Pinpoint the cell where the given text exists, returning its (x, y) midpoint coordinate. 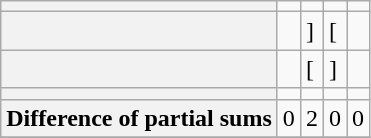
2 (312, 118)
Difference of partial sums (140, 118)
